From the cell containing the given text, extract its center point as [x, y] coordinate. 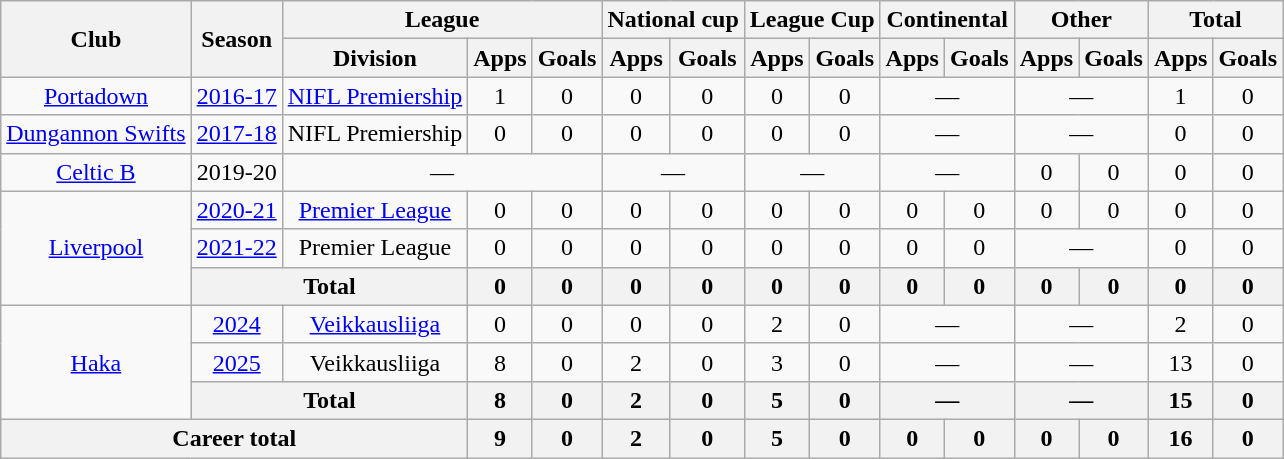
2017-18 [236, 134]
9 [500, 438]
Other [1081, 20]
Haka [96, 362]
National cup [673, 20]
15 [1180, 400]
2025 [236, 362]
Dungannon Swifts [96, 134]
3 [776, 362]
2019-20 [236, 172]
2016-17 [236, 96]
13 [1180, 362]
Career total [234, 438]
Celtic B [96, 172]
Portadown [96, 96]
16 [1180, 438]
League Cup [812, 20]
League [442, 20]
2024 [236, 324]
Season [236, 39]
Club [96, 39]
Division [374, 58]
2021-22 [236, 248]
2020-21 [236, 210]
Continental [947, 20]
Liverpool [96, 248]
